Capture the cell that displays the provided text and extract its [x, y] central coordinate. 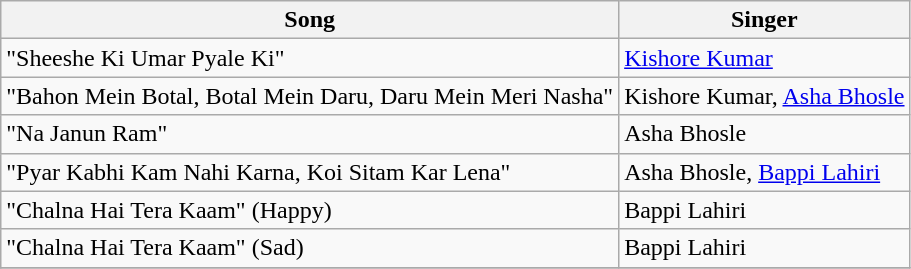
"Na Janun Ram" [310, 134]
Singer [764, 20]
Kishore Kumar [764, 58]
Kishore Kumar, Asha Bhosle [764, 96]
Song [310, 20]
Asha Bhosle, Bappi Lahiri [764, 172]
"Chalna Hai Tera Kaam" (Sad) [310, 248]
"Bahon Mein Botal, Botal Mein Daru, Daru Mein Meri Nasha" [310, 96]
"Sheeshe Ki Umar Pyale Ki" [310, 58]
"Pyar Kabhi Kam Nahi Karna, Koi Sitam Kar Lena" [310, 172]
"Chalna Hai Tera Kaam" (Happy) [310, 210]
Asha Bhosle [764, 134]
